Identify which cell holds the provided text, then report its (X, Y) central coordinate. 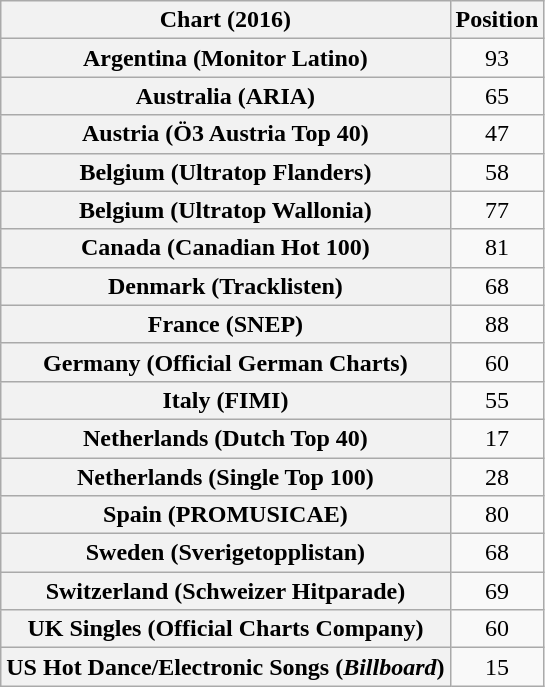
58 (497, 172)
Switzerland (Schweizer Hitparade) (226, 591)
47 (497, 134)
Netherlands (Single Top 100) (226, 477)
Germany (Official German Charts) (226, 362)
Sweden (Sverigetopplistan) (226, 553)
28 (497, 477)
Italy (FIMI) (226, 400)
Denmark (Tracklisten) (226, 286)
Spain (PROMUSICAE) (226, 515)
80 (497, 515)
Canada (Canadian Hot 100) (226, 248)
81 (497, 248)
Chart (2016) (226, 20)
Austria (Ö3 Austria Top 40) (226, 134)
65 (497, 96)
55 (497, 400)
Belgium (Ultratop Flanders) (226, 172)
93 (497, 58)
Argentina (Monitor Latino) (226, 58)
UK Singles (Official Charts Company) (226, 629)
Position (497, 20)
Netherlands (Dutch Top 40) (226, 438)
88 (497, 324)
15 (497, 667)
US Hot Dance/Electronic Songs (Billboard) (226, 667)
Australia (ARIA) (226, 96)
77 (497, 210)
69 (497, 591)
France (SNEP) (226, 324)
17 (497, 438)
Belgium (Ultratop Wallonia) (226, 210)
